Scan for the cell matching the given text and deliver its (X, Y) coordinate at center. 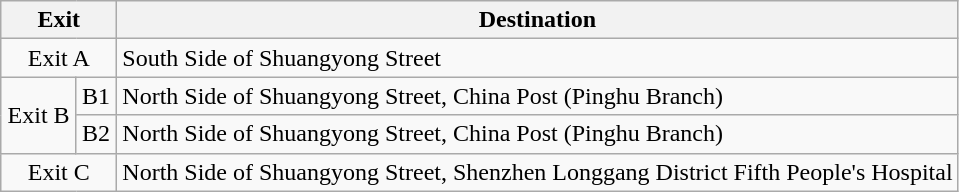
South Side of Shuangyong Street (538, 58)
B2 (96, 134)
Destination (538, 20)
Exit B (39, 115)
Exit C (59, 172)
Exit A (59, 58)
B1 (96, 96)
Exit (59, 20)
North Side of Shuangyong Street, Shenzhen Longgang District Fifth People's Hospital (538, 172)
